Identify which cell holds the provided text, then report its (x, y) central coordinate. 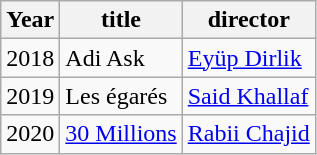
Adi Ask (121, 58)
30 Millions (121, 134)
2020 (30, 134)
Year (30, 20)
Eyüp Dirlik (248, 58)
Rabii Chajid (248, 134)
Les égarés (121, 96)
director (248, 20)
2019 (30, 96)
Said Khallaf (248, 96)
2018 (30, 58)
title (121, 20)
